Return the (X, Y) coordinate for the center point of the cell that contains the specified text.  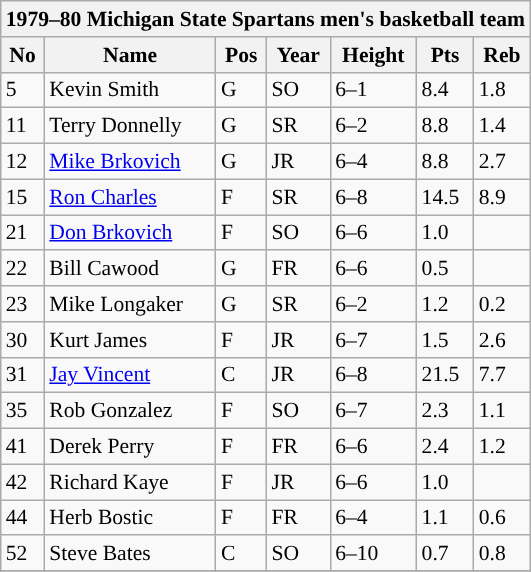
Name (130, 55)
Ron Charles (130, 197)
2.7 (502, 162)
Kurt James (130, 340)
23 (23, 304)
8.9 (502, 197)
Height (373, 55)
Terry Donnelly (130, 126)
0.7 (446, 554)
Bill Cawood (130, 269)
Pos (242, 55)
Mike Brkovich (130, 162)
44 (23, 518)
21 (23, 233)
Rob Gonzalez (130, 411)
Steve Bates (130, 554)
Kevin Smith (130, 90)
1.4 (502, 126)
0.8 (502, 554)
31 (23, 375)
0.2 (502, 304)
1.5 (446, 340)
Herb Bostic (130, 518)
42 (23, 482)
Year (299, 55)
Jay Vincent (130, 375)
No (23, 55)
14.5 (446, 197)
21.5 (446, 375)
11 (23, 126)
0.5 (446, 269)
12 (23, 162)
2.4 (446, 447)
35 (23, 411)
6–1 (373, 90)
5 (23, 90)
Derek Perry (130, 447)
52 (23, 554)
1.8 (502, 90)
2.3 (446, 411)
7.7 (502, 375)
6–10 (373, 554)
Don Brkovich (130, 233)
Reb (502, 55)
22 (23, 269)
Richard Kaye (130, 482)
Mike Longaker (130, 304)
15 (23, 197)
Pts (446, 55)
1979–80 Michigan State Spartans men's basketball team (266, 19)
8.4 (446, 90)
2.6 (502, 340)
41 (23, 447)
30 (23, 340)
0.6 (502, 518)
